Search for the cell housing the specified text and yield its (x, y) center coordinate. 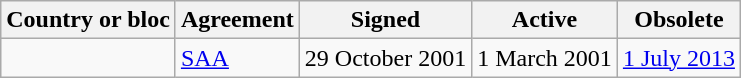
Signed (385, 20)
1 March 2001 (545, 58)
1 July 2013 (678, 58)
Country or bloc (88, 20)
SAA (237, 58)
Active (545, 20)
Agreement (237, 20)
Obsolete (678, 20)
29 October 2001 (385, 58)
